Determine the [X, Y] coordinate at the center of the cell enclosing the given text.  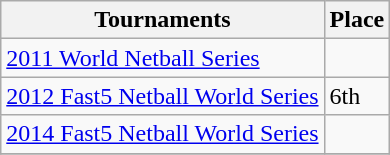
2014 Fast5 Netball World Series [162, 134]
Tournaments [162, 20]
Place [357, 20]
6th [357, 96]
2011 World Netball Series [162, 58]
2012 Fast5 Netball World Series [162, 96]
